Return the [X, Y] coordinate for the center point of the cell that contains the specified text.  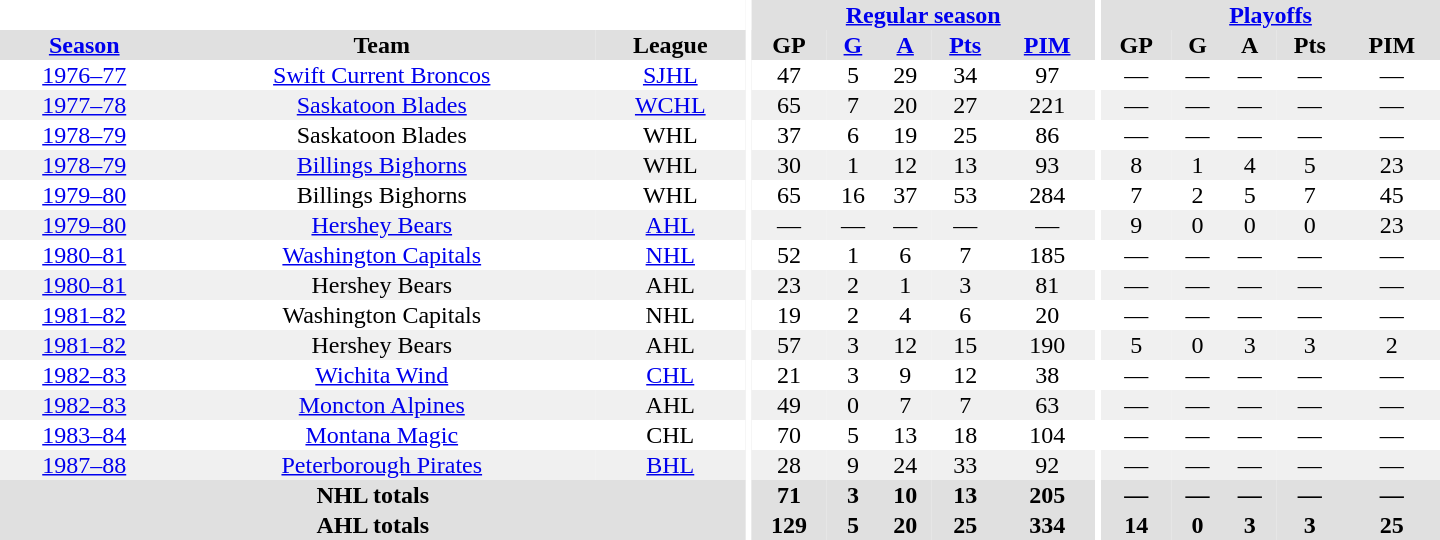
1976–77 [84, 75]
1987–88 [84, 465]
League [670, 45]
Playoffs [1270, 15]
34 [965, 75]
129 [789, 525]
Moncton Alpines [382, 405]
33 [965, 465]
Regular season [923, 15]
63 [1047, 405]
284 [1047, 195]
Peterborough Pirates [382, 465]
70 [789, 435]
221 [1047, 105]
8 [1136, 165]
21 [789, 375]
SJHL [670, 75]
28 [789, 465]
71 [789, 495]
BHL [670, 465]
97 [1047, 75]
93 [1047, 165]
WCHL [670, 105]
38 [1047, 375]
Season [84, 45]
52 [789, 255]
45 [1392, 195]
104 [1047, 435]
1983–84 [84, 435]
Montana Magic [382, 435]
Team [382, 45]
27 [965, 105]
16 [853, 195]
53 [965, 195]
Wichita Wind [382, 375]
NHL totals [372, 495]
334 [1047, 525]
1977–78 [84, 105]
15 [965, 345]
49 [789, 405]
86 [1047, 135]
185 [1047, 255]
190 [1047, 345]
30 [789, 165]
81 [1047, 285]
18 [965, 435]
Swift Current Broncos [382, 75]
14 [1136, 525]
92 [1047, 465]
10 [905, 495]
29 [905, 75]
57 [789, 345]
24 [905, 465]
205 [1047, 495]
47 [789, 75]
AHL totals [372, 525]
